Identify which cell holds the provided text, then report its (X, Y) central coordinate. 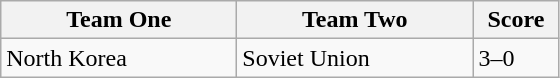
North Korea (119, 58)
Soviet Union (355, 58)
Team One (119, 20)
3–0 (516, 58)
Team Two (355, 20)
Score (516, 20)
